Locate the cell with the specified text and output its [x, y] center coordinate. 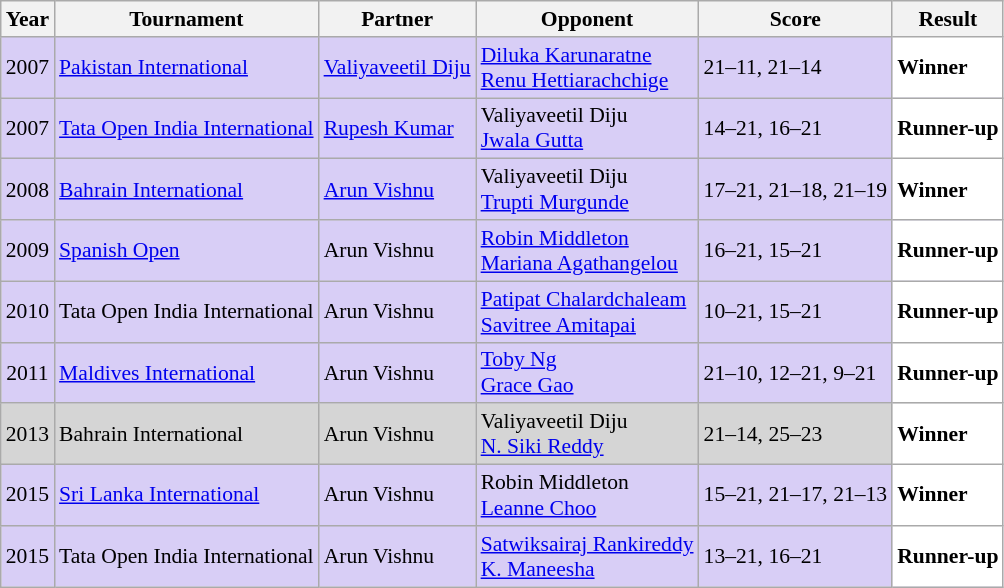
Pakistan International [186, 68]
Result [948, 19]
Year [28, 19]
14–21, 16–21 [796, 128]
21–10, 12–21, 9–21 [796, 372]
Tournament [186, 19]
2010 [28, 312]
16–21, 15–21 [796, 250]
2009 [28, 250]
Satwiksairaj Rankireddy K. Maneesha [588, 556]
Sri Lanka International [186, 496]
Valiyaveetil Diju Trupti Murgunde [588, 190]
17–21, 21–18, 21–19 [796, 190]
Score [796, 19]
Maldives International [186, 372]
Valiyaveetil Diju [398, 68]
Robin Middleton Leanne Choo [588, 496]
Patipat Chalardchaleam Savitree Amitapai [588, 312]
Partner [398, 19]
Robin Middleton Mariana Agathangelou [588, 250]
Opponent [588, 19]
Toby Ng Grace Gao [588, 372]
21–11, 21–14 [796, 68]
2013 [28, 434]
15–21, 21–17, 21–13 [796, 496]
Diluka Karunaratne Renu Hettiarachchige [588, 68]
Valiyaveetil Diju Jwala Gutta [588, 128]
Valiyaveetil Diju N. Siki Reddy [588, 434]
13–21, 16–21 [796, 556]
10–21, 15–21 [796, 312]
Rupesh Kumar [398, 128]
Spanish Open [186, 250]
2008 [28, 190]
2011 [28, 372]
21–14, 25–23 [796, 434]
